Return (X, Y) of the center of cell containing provided text 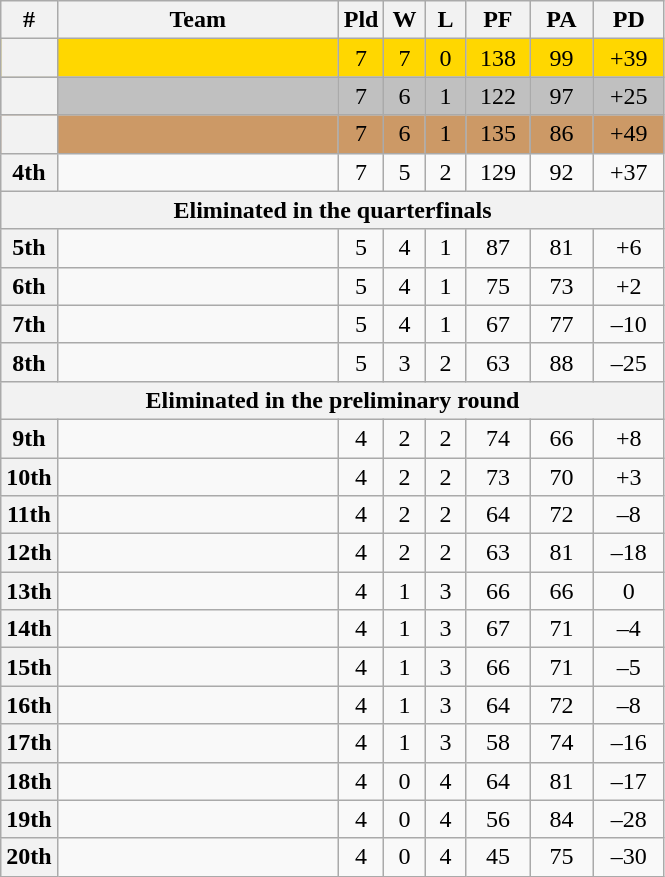
70 (562, 477)
# (29, 20)
20th (29, 857)
56 (498, 819)
58 (498, 743)
9th (29, 438)
99 (562, 58)
+49 (628, 134)
138 (498, 58)
13th (29, 591)
92 (562, 172)
Pld (361, 20)
Eliminated in the quarterfinals (333, 210)
–10 (628, 324)
–4 (628, 629)
122 (498, 96)
88 (562, 362)
11th (29, 515)
6th (29, 286)
+3 (628, 477)
14th (29, 629)
84 (562, 819)
+6 (628, 248)
–18 (628, 553)
–17 (628, 781)
8th (29, 362)
19th (29, 819)
+39 (628, 58)
5th (29, 248)
–30 (628, 857)
+8 (628, 438)
+37 (628, 172)
–16 (628, 743)
+2 (628, 286)
87 (498, 248)
18th (29, 781)
–28 (628, 819)
97 (562, 96)
17th (29, 743)
77 (562, 324)
10th (29, 477)
7th (29, 324)
–25 (628, 362)
Team (198, 20)
12th (29, 553)
PA (562, 20)
PD (628, 20)
15th (29, 667)
45 (498, 857)
+25 (628, 96)
PF (498, 20)
Eliminated in the preliminary round (333, 400)
129 (498, 172)
4th (29, 172)
L (446, 20)
86 (562, 134)
135 (498, 134)
W (404, 20)
–5 (628, 667)
16th (29, 705)
